Locate the cell with the specified text and output its [x, y] center coordinate. 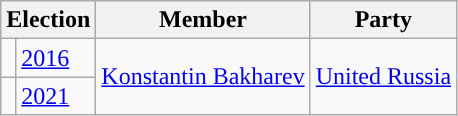
Member [203, 20]
United Russia [383, 77]
Konstantin Bakharev [203, 77]
2021 [56, 96]
2016 [56, 58]
Election [48, 20]
Party [383, 20]
